Capture the cell that displays the provided text and extract its (X, Y) central coordinate. 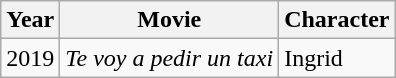
Te voy a pedir un taxi (170, 58)
Character (337, 20)
Year (30, 20)
Movie (170, 20)
Ingrid (337, 58)
2019 (30, 58)
